From the cell containing the given text, extract its center point as [X, Y] coordinate. 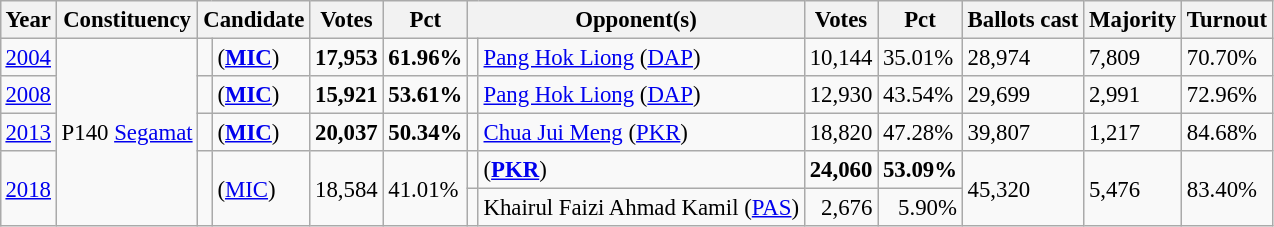
10,144 [840, 57]
17,953 [346, 57]
24,060 [840, 170]
2,991 [1133, 95]
Turnout [1226, 20]
Majority [1133, 20]
2013 [28, 133]
Candidate [254, 20]
39,807 [1022, 133]
(PKR) [641, 170]
5.90% [920, 208]
Khairul Faizi Ahmad Kamil (PAS) [641, 208]
41.01% [426, 188]
Constituency [127, 20]
28,974 [1022, 57]
P140 Segamat [127, 132]
12,930 [840, 95]
5,476 [1133, 188]
50.34% [426, 133]
2,676 [840, 208]
Chua Jui Meng (PKR) [641, 133]
35.01% [920, 57]
47.28% [920, 133]
2004 [28, 57]
2008 [28, 95]
53.61% [426, 95]
53.09% [920, 170]
61.96% [426, 57]
70.70% [1226, 57]
18,820 [840, 133]
43.54% [920, 95]
83.40% [1226, 188]
18,584 [346, 188]
29,699 [1022, 95]
45,320 [1022, 188]
72.96% [1226, 95]
Year [28, 20]
84.68% [1226, 133]
15,921 [346, 95]
2018 [28, 188]
7,809 [1133, 57]
1,217 [1133, 133]
20,037 [346, 133]
Ballots cast [1022, 20]
Opponent(s) [636, 20]
